Identify which cell holds the provided text, then report its [x, y] central coordinate. 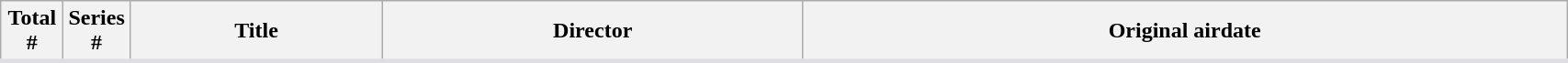
Series# [96, 31]
Director [593, 31]
Original airdate [1185, 31]
Total# [32, 31]
Title [255, 31]
